Provide the [X, Y] coordinate of the cell's center where the given text is located.  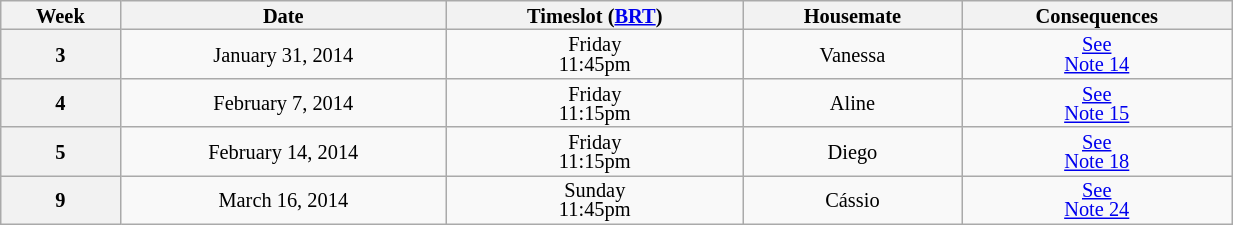
Date [283, 14]
Aline [852, 102]
January 31, 2014 [283, 54]
9 [60, 200]
SeeNote 14 [1097, 54]
Week [60, 14]
Diego [852, 152]
Cássio [852, 200]
March 16, 2014 [283, 200]
Vanessa [852, 54]
Friday11:45pm [596, 54]
February 14, 2014 [283, 152]
4 [60, 102]
5 [60, 152]
Consequences [1097, 14]
Timeslot (BRT) [596, 14]
Housemate [852, 14]
SeeNote 18 [1097, 152]
3 [60, 54]
SeeNote 24 [1097, 200]
Sunday11:45pm [596, 200]
SeeNote 15 [1097, 102]
February 7, 2014 [283, 102]
